Identify which cell holds the provided text, then report its [X, Y] central coordinate. 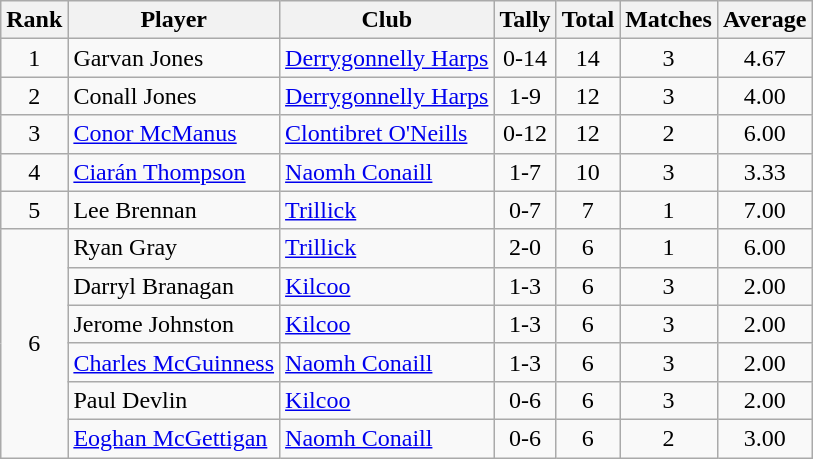
14 [588, 58]
Ciarán Thompson [174, 172]
3.00 [764, 438]
1-9 [525, 96]
7 [588, 210]
Tally [525, 20]
0-7 [525, 210]
7.00 [764, 210]
4.00 [764, 96]
Paul Devlin [174, 400]
0-12 [525, 134]
Total [588, 20]
Lee Brennan [174, 210]
Conor McManus [174, 134]
Charles McGuinness [174, 362]
Jerome Johnston [174, 324]
2-0 [525, 248]
Garvan Jones [174, 58]
Player [174, 20]
Conall Jones [174, 96]
0-14 [525, 58]
4.67 [764, 58]
4 [34, 172]
1-7 [525, 172]
Matches [669, 20]
Club [387, 20]
Darryl Branagan [174, 286]
10 [588, 172]
Average [764, 20]
Eoghan McGettigan [174, 438]
Ryan Gray [174, 248]
Clontibret O'Neills [387, 134]
5 [34, 210]
Rank [34, 20]
3.33 [764, 172]
